Detect which cell encompasses the target text, then output its (x, y) center coordinate. 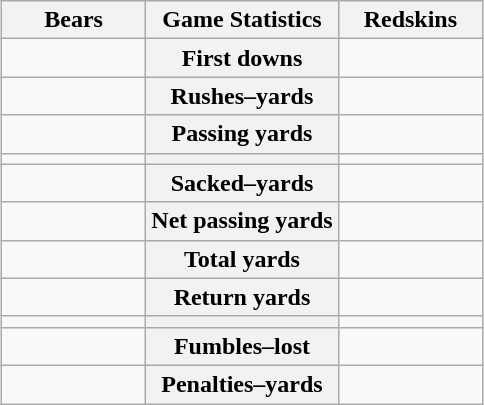
Passing yards (242, 134)
Net passing yards (242, 221)
Penalties–yards (242, 384)
Game Statistics (242, 20)
Rushes–yards (242, 96)
First downs (242, 58)
Redskins (410, 20)
Return yards (242, 297)
Bears (73, 20)
Fumbles–lost (242, 346)
Sacked–yards (242, 183)
Total yards (242, 259)
